Locate the cell with the specified text and output its (x, y) center coordinate. 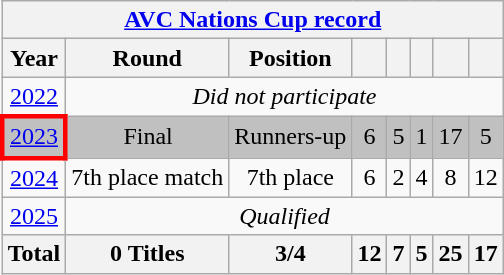
Runners-up (290, 136)
Position (290, 58)
2025 (34, 216)
Final (148, 136)
2023 (34, 136)
0 Titles (148, 254)
Year (34, 58)
1 (422, 136)
4 (422, 178)
Qualified (284, 216)
7th place match (148, 178)
7th place (290, 178)
3/4 (290, 254)
2022 (34, 97)
8 (450, 178)
2 (398, 178)
2024 (34, 178)
Total (34, 254)
7 (398, 254)
AVC Nations Cup record (252, 20)
Did not participate (284, 97)
Round (148, 58)
25 (450, 254)
